Pinpoint the cell where the given text exists, returning its (X, Y) midpoint coordinate. 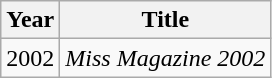
Miss Magazine 2002 (166, 58)
Title (166, 20)
Year (30, 20)
2002 (30, 58)
